Return the (X, Y) coordinate for the center point of the cell that contains the specified text.  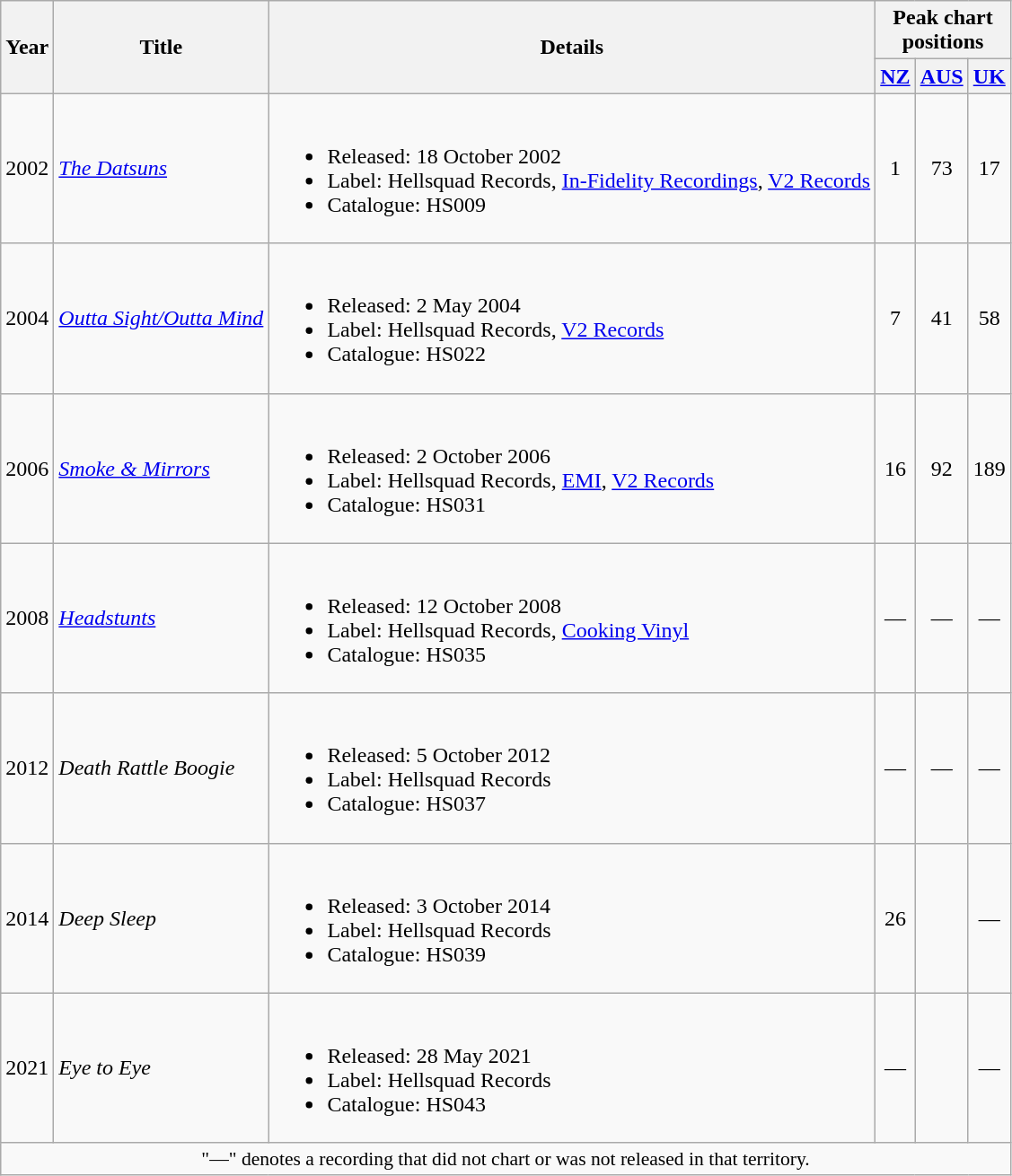
2004 (27, 318)
26 (895, 917)
Death Rattle Boogie (162, 768)
AUS (941, 76)
Released: 5 October 2012Label: Hellsquad RecordsCatalogue: HS037 (572, 768)
189 (990, 469)
2002 (27, 169)
Released: 2 May 2004Label: Hellsquad Records, V2 RecordsCatalogue: HS022 (572, 318)
Outta Sight/Outta Mind (162, 318)
2008 (27, 618)
2021 (27, 1068)
Released: 18 October 2002Label: Hellsquad Records, In-Fidelity Recordings, V2 RecordsCatalogue: HS009 (572, 169)
Year (27, 47)
Peak chartpositions (943, 31)
Released: 3 October 2014Label: Hellsquad RecordsCatalogue: HS039 (572, 917)
58 (990, 318)
7 (895, 318)
73 (941, 169)
Headstunts (162, 618)
Title (162, 47)
Smoke & Mirrors (162, 469)
"—" denotes a recording that did not chart or was not released in that territory. (506, 1159)
Details (572, 47)
1 (895, 169)
92 (941, 469)
UK (990, 76)
Deep Sleep (162, 917)
Eye to Eye (162, 1068)
41 (941, 318)
NZ (895, 76)
Released: 28 May 2021Label: Hellsquad RecordsCatalogue: HS043 (572, 1068)
Released: 2 October 2006Label: Hellsquad Records, EMI, V2 RecordsCatalogue: HS031 (572, 469)
2006 (27, 469)
2014 (27, 917)
16 (895, 469)
Released: 12 October 2008Label: Hellsquad Records, Cooking VinylCatalogue: HS035 (572, 618)
The Datsuns (162, 169)
2012 (27, 768)
17 (990, 169)
